Identify which cell holds the provided text, then report its (X, Y) central coordinate. 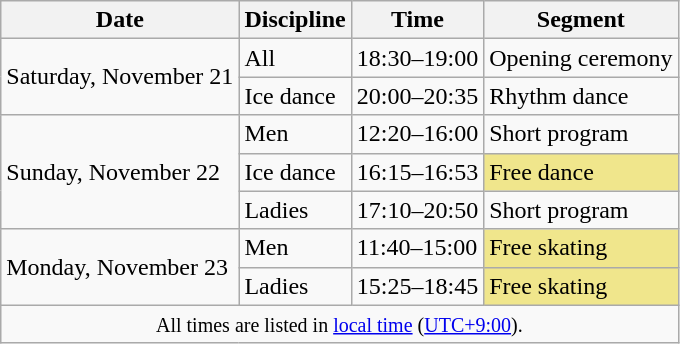
Free dance (581, 172)
Segment (581, 20)
Saturday, November 21 (120, 77)
Monday, November 23 (120, 267)
Rhythm dance (581, 96)
Time (417, 20)
Discipline (295, 20)
Opening ceremony (581, 58)
11:40–15:00 (417, 248)
All times are listed in local time (UTC+9:00). (340, 324)
15:25–18:45 (417, 286)
Sunday, November 22 (120, 172)
17:10–20:50 (417, 210)
18:30–19:00 (417, 58)
12:20–16:00 (417, 134)
All (295, 58)
16:15–16:53 (417, 172)
20:00–20:35 (417, 96)
Date (120, 20)
